Locate the cell with the specified text and output its [x, y] center coordinate. 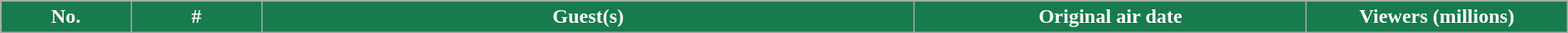
Guest(s) [588, 17]
Viewers (millions) [1436, 17]
No. [66, 17]
# [197, 17]
Original air date [1111, 17]
